Determine the [x, y] coordinate at the center of the cell enclosing the given text.  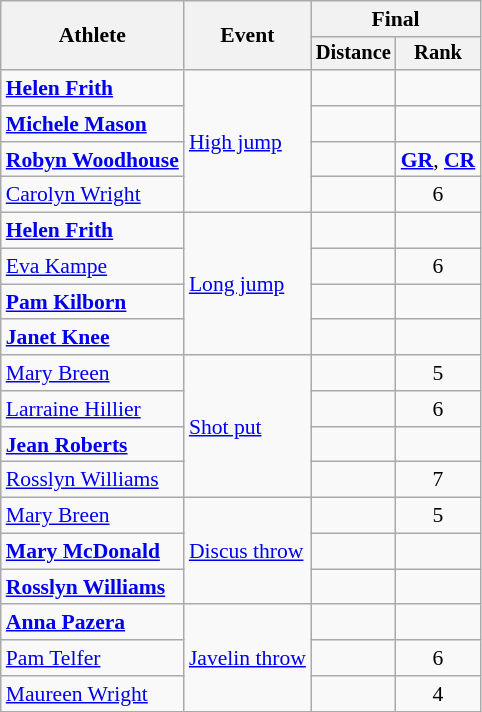
Pam Kilborn [92, 302]
Event [248, 36]
Javelin throw [248, 658]
Robyn Woodhouse [92, 160]
High jump [248, 141]
GR, CR [438, 160]
Athlete [92, 36]
Maureen Wright [92, 694]
Discus throw [248, 552]
Pam Telfer [92, 658]
Michele Mason [92, 124]
Rank [438, 54]
Mary McDonald [92, 552]
Janet Knee [92, 338]
Carolyn Wright [92, 195]
Jean Roberts [92, 445]
4 [438, 694]
Shot put [248, 426]
Larraine Hillier [92, 409]
Distance [354, 54]
7 [438, 480]
Anna Pazera [92, 623]
Final [396, 19]
Eva Kampe [92, 267]
Long jump [248, 284]
